Identify which cell holds the provided text, then report its (X, Y) central coordinate. 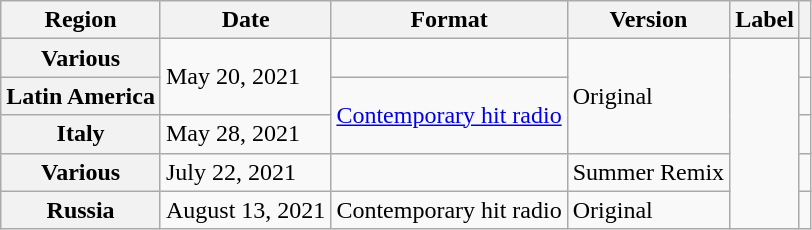
Summer Remix (648, 172)
Date (245, 20)
August 13, 2021 (245, 210)
Version (648, 20)
May 28, 2021 (245, 134)
Latin America (81, 96)
Russia (81, 210)
May 20, 2021 (245, 77)
Format (449, 20)
July 22, 2021 (245, 172)
Italy (81, 134)
Region (81, 20)
Label (765, 20)
